Provide the [X, Y] coordinate of the cell's center where the given text is located.  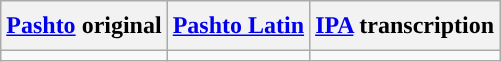
Pashto Latin [238, 26]
Pashto original [84, 26]
IPA transcription [405, 26]
